Pinpoint the cell where the given text exists, returning its [X, Y] midpoint coordinate. 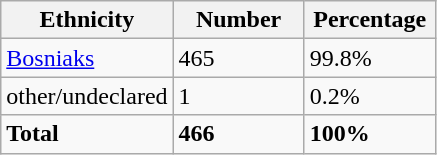
Ethnicity [87, 20]
Bosniaks [87, 58]
Percentage [370, 20]
466 [238, 134]
100% [370, 134]
0.2% [370, 96]
Number [238, 20]
Total [87, 134]
1 [238, 96]
other/undeclared [87, 96]
99.8% [370, 58]
465 [238, 58]
